Locate the cell with the specified text and output its [X, Y] center coordinate. 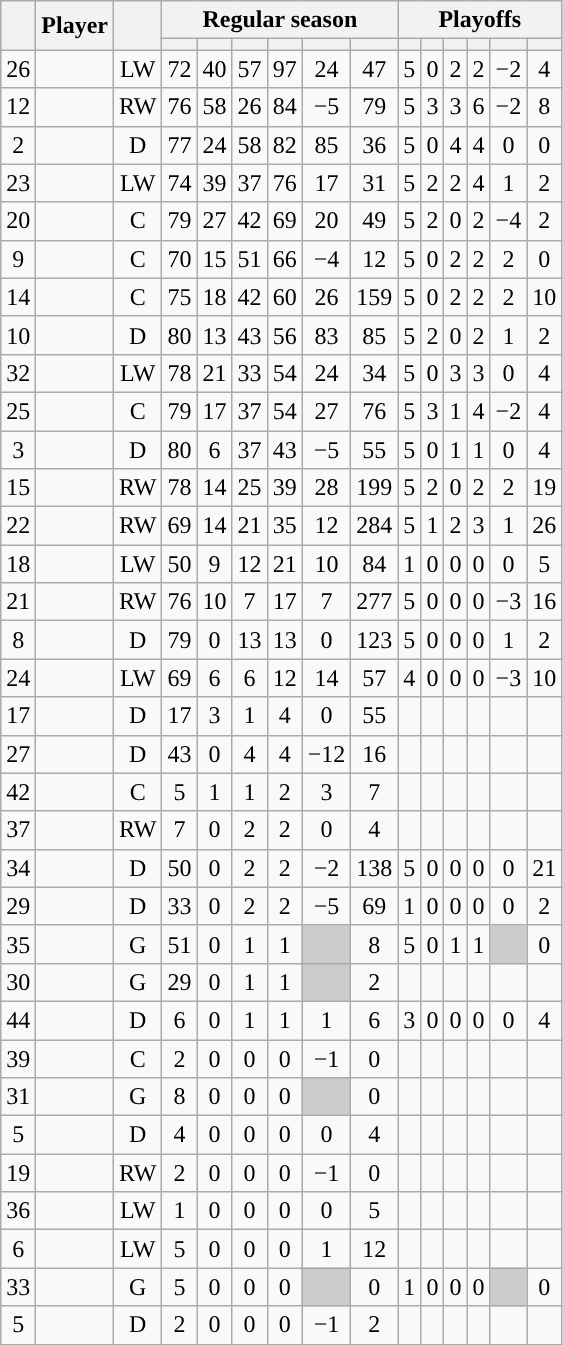
75 [180, 297]
70 [180, 259]
Playoffs [480, 20]
Regular season [280, 20]
199 [374, 488]
66 [284, 259]
284 [374, 526]
138 [374, 868]
97 [284, 69]
32 [18, 373]
72 [180, 69]
83 [326, 335]
123 [374, 640]
56 [284, 335]
60 [284, 297]
82 [284, 145]
28 [326, 488]
49 [374, 221]
40 [214, 69]
277 [374, 602]
159 [374, 297]
77 [180, 145]
74 [180, 183]
22 [18, 526]
47 [374, 69]
30 [18, 982]
Player [75, 26]
−12 [326, 754]
44 [18, 1020]
23 [18, 183]
